Search for the cell housing the specified text and yield its [x, y] center coordinate. 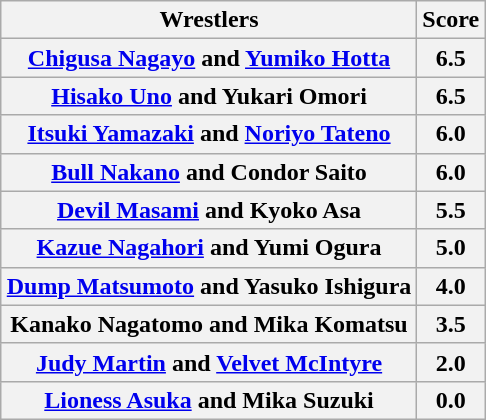
5.0 [451, 248]
Chigusa Nagayo and Yumiko Hotta [209, 58]
Kazue Nagahori and Yumi Ogura [209, 248]
3.5 [451, 324]
Lioness Asuka and Mika Suzuki [209, 400]
Dump Matsumoto and Yasuko Ishigura [209, 286]
Kanako Nagatomo and Mika Komatsu [209, 324]
2.0 [451, 362]
Hisako Uno and Yukari Omori [209, 96]
Bull Nakano and Condor Saito [209, 172]
5.5 [451, 210]
Score [451, 20]
Itsuki Yamazaki and Noriyo Tateno [209, 134]
Wrestlers [209, 20]
0.0 [451, 400]
4.0 [451, 286]
Devil Masami and Kyoko Asa [209, 210]
Judy Martin and Velvet McIntyre [209, 362]
